Detect which cell encompasses the target text, then output its (x, y) center coordinate. 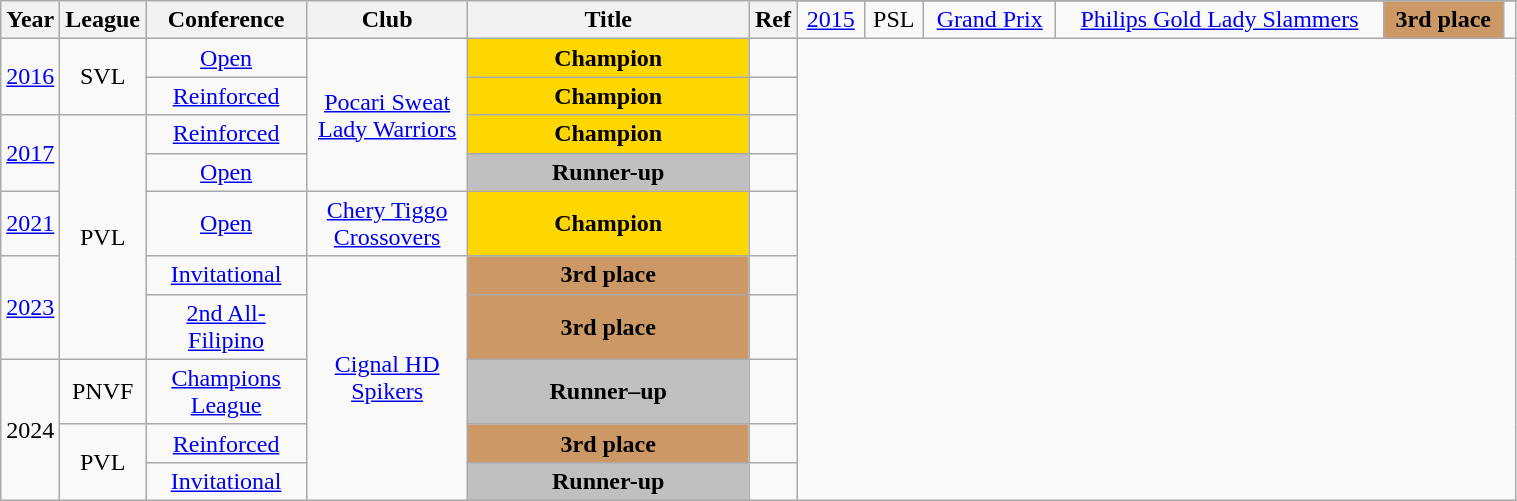
PSL (894, 20)
Philips Gold Lady Slammers (1220, 20)
Ref (774, 20)
2023 (30, 308)
2024 (30, 430)
League (103, 20)
Year (30, 20)
2017 (30, 153)
Champions League (226, 392)
2016 (30, 77)
Title (608, 20)
2nd All-Filipino (226, 326)
Cignal HD Spikers (388, 378)
PNVF (103, 392)
Pocari Sweat Lady Warriors (388, 115)
SVL (103, 77)
2015 (830, 20)
Conference (226, 20)
Club (388, 20)
Chery Tiggo Crossovers (388, 224)
2021 (30, 224)
Runner–up (608, 392)
Grand Prix (989, 20)
